Extract the [x, y] coordinate from the center of the cell holding the provided text.  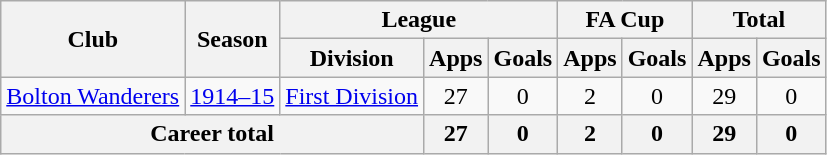
Club [93, 39]
League [419, 20]
Career total [212, 134]
Season [232, 39]
Total [759, 20]
First Division [352, 96]
Division [352, 58]
FA Cup [625, 20]
1914–15 [232, 96]
Bolton Wanderers [93, 96]
